Provide the (x, y) coordinate of the cell's center where the given text is located.  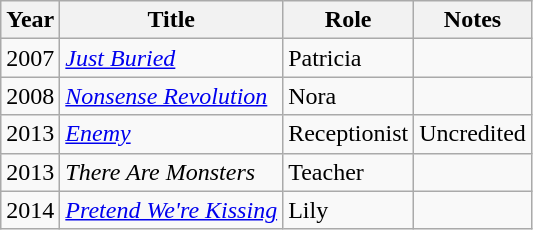
Receptionist (348, 134)
2007 (30, 58)
Teacher (348, 172)
Just Buried (172, 58)
Lily (348, 210)
Patricia (348, 58)
Role (348, 20)
Year (30, 20)
Nonsense Revolution (172, 96)
Notes (473, 20)
Pretend We're Kissing (172, 210)
2014 (30, 210)
There Are Monsters (172, 172)
Nora (348, 96)
Uncredited (473, 134)
2008 (30, 96)
Enemy (172, 134)
Title (172, 20)
